Find where the given text appears and provide that cell's center as [X, Y] coordinate. 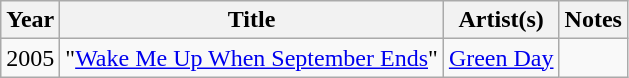
2005 [30, 58]
Artist(s) [501, 20]
Green Day [501, 58]
Title [252, 20]
Notes [593, 20]
Year [30, 20]
"Wake Me Up When September Ends" [252, 58]
